Provide the [x, y] coordinate of the cell's center where the given text is located.  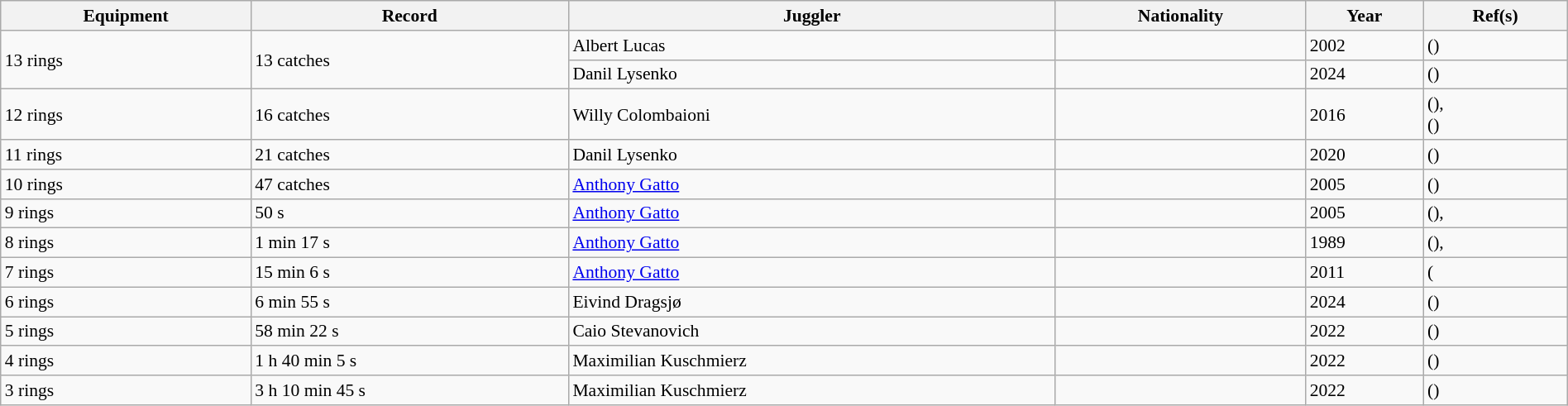
13 catches [409, 60]
Albert Lucas [812, 45]
5 rings [126, 332]
21 catches [409, 155]
Ref(s) [1495, 16]
11 rings [126, 155]
Eivind Dragsjø [812, 302]
2002 [1365, 45]
1 min 17 s [409, 243]
16 catches [409, 114]
3 h 10 min 45 s [409, 390]
6 rings [126, 302]
9 rings [126, 213]
58 min 22 s [409, 332]
47 catches [409, 184]
Year [1365, 16]
2011 [1365, 273]
Record [409, 16]
50 s [409, 213]
2016 [1365, 114]
10 rings [126, 184]
13 rings [126, 60]
2020 [1365, 155]
1989 [1365, 243]
( [1495, 273]
(),() [1495, 114]
Nationality [1180, 16]
3 rings [126, 390]
15 min 6 s [409, 273]
7 rings [126, 273]
12 rings [126, 114]
1 h 40 min 5 s [409, 361]
Willy Colombaioni [812, 114]
6 min 55 s [409, 302]
Caio Stevanovich [812, 332]
4 rings [126, 361]
Equipment [126, 16]
8 rings [126, 243]
Juggler [812, 16]
